Capture the cell that displays the provided text and extract its (x, y) central coordinate. 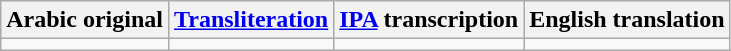
Transliteration (250, 20)
Arabic original (85, 20)
English translation (627, 20)
IPA transcription (429, 20)
